Scan for the cell matching the given text and deliver its [X, Y] coordinate at center. 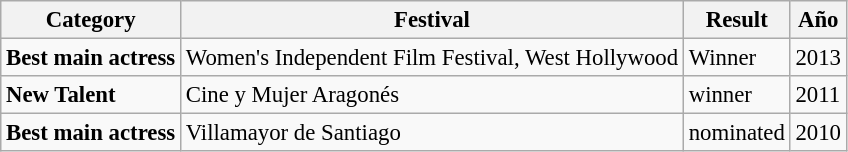
Villamayor de Santiago [432, 133]
Winner [736, 58]
Women's Independent Film Festival, West Hollywood [432, 58]
Result [736, 20]
Cine y Mujer Aragonés [432, 95]
Category [91, 20]
2013 [818, 58]
2011 [818, 95]
Festival [432, 20]
nominated [736, 133]
2010 [818, 133]
New Talent [91, 95]
winner [736, 95]
Año [818, 20]
